Scan for the cell matching the given text and deliver its (x, y) coordinate at center. 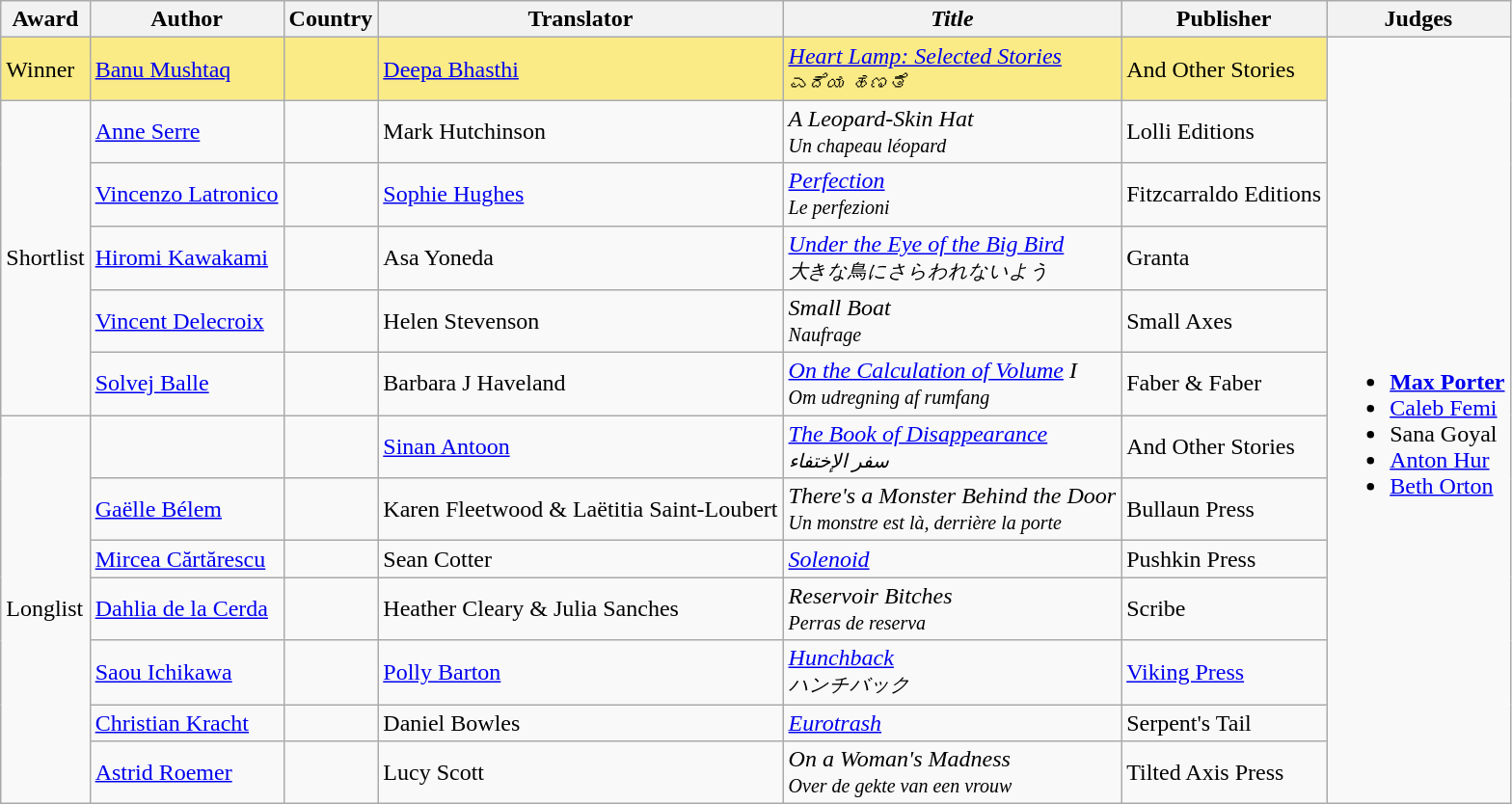
Author (187, 19)
Heart Lamp: Selected Storiesಎದೆಯ ಹಣತೆ (953, 69)
Sophie Hughes (580, 195)
Reservoir BitchesPerras de reserva (953, 609)
Mark Hutchinson (580, 131)
Christian Kracht (187, 722)
Winner (45, 69)
Shortlist (45, 258)
Karen Fleetwood & Laëtitia Saint-Loubert (580, 509)
Dahlia de la Cerda (187, 609)
Sean Cotter (580, 559)
Judges (1418, 19)
Translator (580, 19)
Hiromi Kawakami (187, 258)
Faber & Faber (1225, 384)
Tilted Axis Press (1225, 773)
Fitzcarraldo Editions (1225, 195)
There's a Monster Behind the DoorUn monstre est là, derrière la porte (953, 509)
Polly Barton (580, 673)
Helen Stevenson (580, 322)
The Book of Disappearanceسفر الإختفاء (953, 447)
Deepa Bhasthi (580, 69)
Anne Serre (187, 131)
Scribe (1225, 609)
Banu Mushtaq (187, 69)
Longlist (45, 609)
Bullaun Press (1225, 509)
Award (45, 19)
Solenoid (953, 559)
Eurotrash (953, 722)
Sinan Antoon (580, 447)
Publisher (1225, 19)
Astrid Roemer (187, 773)
Heather Cleary & Julia Sanches (580, 609)
Mircea Cărtărescu (187, 559)
A Leopard-Skin HatUn chapeau léopard (953, 131)
Solvej Balle (187, 384)
Saou Ichikawa (187, 673)
Under the Eye of the Big Bird大きな鳥にさらわれないよう (953, 258)
Granta (1225, 258)
Viking Press (1225, 673)
Asa Yoneda (580, 258)
Small BoatNaufrage (953, 322)
Vincent Delecroix (187, 322)
Barbara J Haveland (580, 384)
Daniel Bowles (580, 722)
Vincenzo Latronico (187, 195)
Gaëlle Bélem (187, 509)
Title (953, 19)
Country (331, 19)
Lolli Editions (1225, 131)
Pushkin Press (1225, 559)
Max PorterCaleb FemiSana GoyalAnton HurBeth Orton (1418, 420)
Small Axes (1225, 322)
PerfectionLe perfezioni (953, 195)
Lucy Scott (580, 773)
On the Calculation of Volume IOm udregning af rumfang (953, 384)
Serpent's Tail (1225, 722)
Hunchbackハンチバック (953, 673)
On a Woman's MadnessOver de gekte van een vrouw (953, 773)
